Pinpoint the cell where the given text exists, returning its [X, Y] midpoint coordinate. 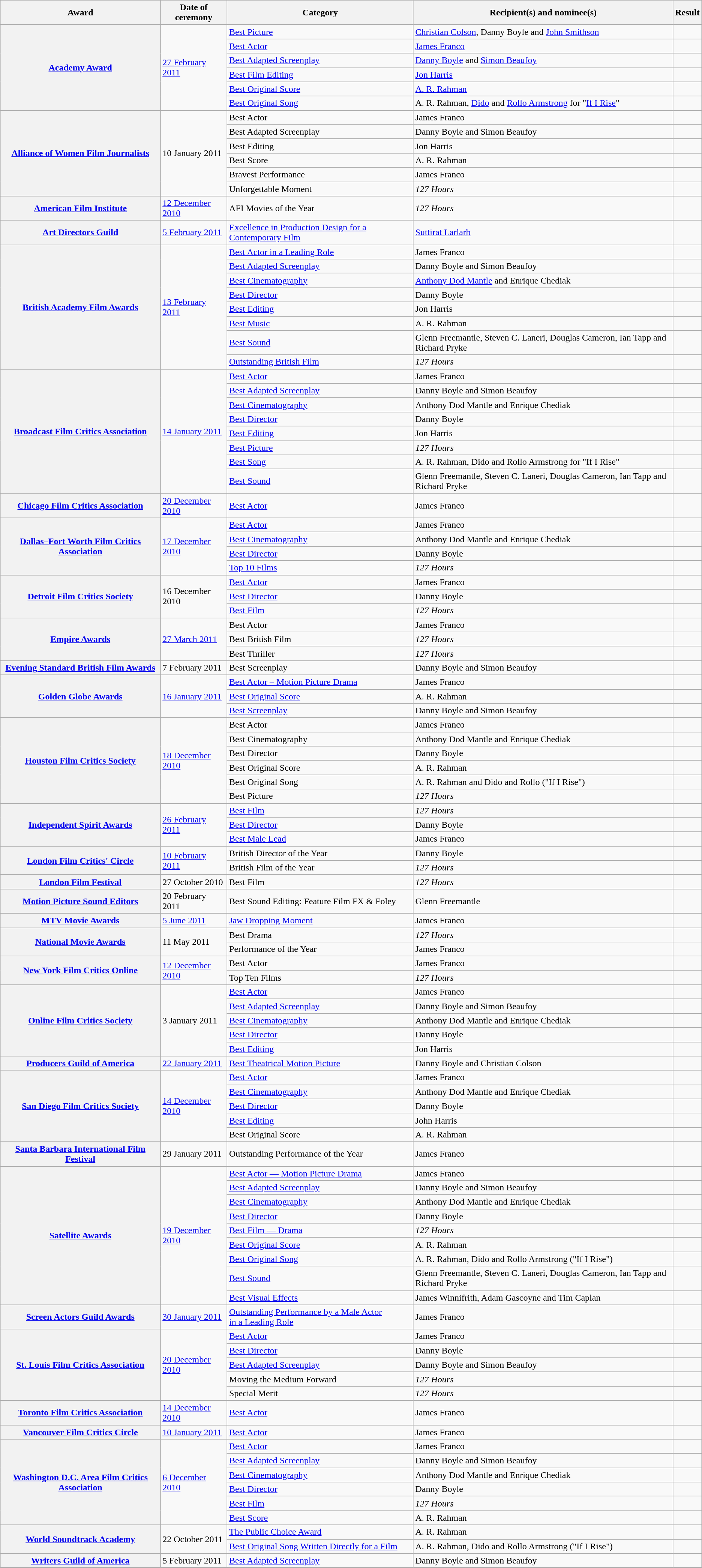
British Director of the Year [320, 853]
London Film Festival [80, 882]
British Film of the Year [320, 867]
Performance of the Year [320, 949]
Date of ceremony [194, 13]
Toronto Film Critics Association [80, 1412]
AFI Movies of the Year [320, 209]
Broadcast Film Critics Association [80, 431]
Jaw Dropping Moment [320, 920]
26 February 2011 [194, 825]
Online Film Critics Society [80, 1020]
American Film Institute [80, 209]
Houston Film Critics Society [80, 761]
Best Song [320, 462]
World Soundtrack Academy [80, 1539]
Special Merit [320, 1393]
27 February 2011 [194, 68]
Moving the Medium Forward [320, 1379]
National Movie Awards [80, 942]
Best Original Song Written Directly for a Film [320, 1546]
Outstanding British Film [320, 362]
Alliance of Women Film Journalists [80, 153]
Chicago Film Critics Association [80, 506]
Academy Award [80, 68]
Best British Film [320, 639]
Writers Guild of America [80, 1560]
British Academy Film Awards [80, 307]
The Public Choice Award [320, 1532]
19 December 2010 [194, 1236]
Best Film Editing [320, 75]
John Harris [543, 1120]
Evening Standard British Film Awards [80, 668]
Best Film — Drama [320, 1230]
22 January 2011 [194, 1063]
27 October 2010 [194, 882]
13 February 2011 [194, 307]
Bravest Performance [320, 174]
Category [320, 13]
Screen Actors Guild Awards [80, 1317]
14 January 2011 [194, 431]
3 January 2011 [194, 1020]
Recipient(s) and nominee(s) [543, 13]
Best Thriller [320, 653]
18 December 2010 [194, 761]
Golden Globe Awards [80, 696]
San Diego Film Critics Society [80, 1106]
Outstanding Performance of the Year [320, 1154]
16 December 2010 [194, 596]
Washington D.C. Area Film Critics Association [80, 1482]
Result [687, 13]
Suttirat Larlarb [543, 233]
7 February 2011 [194, 668]
New York Film Critics Online [80, 971]
MTV Movie Awards [80, 920]
London Film Critics' Circle [80, 860]
Danny Boyle and Christian Colson [543, 1063]
Detroit Film Critics Society [80, 596]
22 October 2011 [194, 1539]
20 February 2011 [194, 901]
Outstanding Performance by a Male Actorin a Leading Role [320, 1317]
10 February 2011 [194, 860]
Excellence in Production Design for a Contemporary Film [320, 233]
Satellite Awards [80, 1236]
Best Drama [320, 935]
St. Louis Film Critics Association [80, 1365]
30 January 2011 [194, 1317]
Vancouver Film Critics Circle [80, 1432]
5 June 2011 [194, 920]
Best Theatrical Motion Picture [320, 1063]
Best Actor — Motion Picture Drama [320, 1173]
Art Directors Guild [80, 233]
11 May 2011 [194, 942]
Motion Picture Sound Editors [80, 901]
Christian Colson, Danny Boyle and John Smithson [543, 32]
29 January 2011 [194, 1154]
Independent Spirit Awards [80, 825]
Glenn Freemantle [543, 901]
Dallas–Fort Worth Film Critics Association [80, 546]
17 December 2010 [194, 546]
6 December 2010 [194, 1482]
Empire Awards [80, 639]
Best Music [320, 323]
Unforgettable Moment [320, 189]
Best Actor – Motion Picture Drama [320, 682]
Best Sound Editing: Feature Film FX & Foley [320, 901]
Santa Barbara International Film Festival [80, 1154]
27 March 2011 [194, 639]
Award [80, 13]
Top 10 Films [320, 568]
Top Ten Films [320, 978]
Best Actor in a Leading Role [320, 252]
Producers Guild of America [80, 1063]
James Winnifrith, Adam Gascoyne and Tim Caplan [543, 1298]
Best Visual Effects [320, 1298]
Best Male Lead [320, 839]
16 January 2011 [194, 696]
A. R. Rahman and Dido and Rollo ("If I Rise") [543, 782]
